Capture the cell that displays the provided text and extract its (x, y) central coordinate. 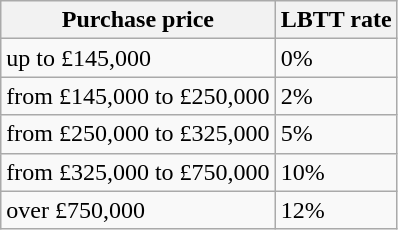
10% (336, 172)
up to £145,000 (138, 58)
from £325,000 to £750,000 (138, 172)
0% (336, 58)
12% (336, 210)
from £145,000 to £250,000 (138, 96)
2% (336, 96)
5% (336, 134)
LBTT rate (336, 20)
over £750,000 (138, 210)
Purchase price (138, 20)
from £250,000 to £325,000 (138, 134)
